Output the (x, y) coordinate of the center of the cell containing the given text.  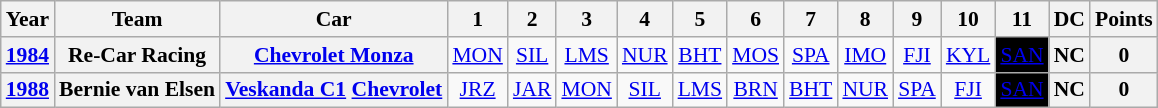
3 (586, 19)
7 (810, 19)
BRN (756, 90)
Bernie van Elsen (137, 90)
10 (968, 19)
5 (700, 19)
6 (756, 19)
4 (645, 19)
9 (917, 19)
Car (334, 19)
Year (28, 19)
JAR (532, 90)
Team (137, 19)
Veskanda C1 Chevrolet (334, 90)
Re-Car Racing (137, 55)
2 (532, 19)
Chevrolet Monza (334, 55)
KYL (968, 55)
IMO (865, 55)
1984 (28, 55)
11 (1022, 19)
1 (478, 19)
1988 (28, 90)
8 (865, 19)
MOS (756, 55)
JRZ (478, 90)
Points (1124, 19)
DC (1070, 19)
